Extract the [X, Y] coordinate from the center of the cell holding the provided text.  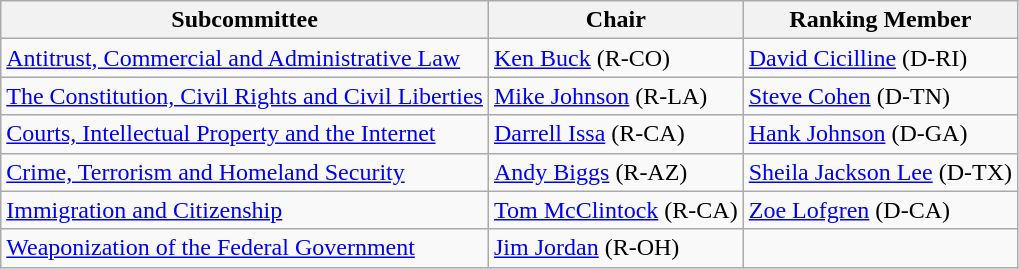
Steve Cohen (D-TN) [880, 96]
Crime, Terrorism and Homeland Security [245, 172]
Weaponization of the Federal Government [245, 248]
Antitrust, Commercial and Administrative Law [245, 58]
The Constitution, Civil Rights and Civil Liberties [245, 96]
Chair [616, 20]
Ken Buck (R-CO) [616, 58]
Subcommittee [245, 20]
Hank Johnson (D-GA) [880, 134]
Mike Johnson (R-LA) [616, 96]
Courts, Intellectual Property and the Internet [245, 134]
Immigration and Citizenship [245, 210]
Sheila Jackson Lee (D-TX) [880, 172]
David Cicilline (D-RI) [880, 58]
Zoe Lofgren (D-CA) [880, 210]
Ranking Member [880, 20]
Jim Jordan (R-OH) [616, 248]
Andy Biggs (R-AZ) [616, 172]
Tom McClintock (R-CA) [616, 210]
Darrell Issa (R-CA) [616, 134]
